Return the (X, Y) coordinate for the center point of the cell that contains the specified text.  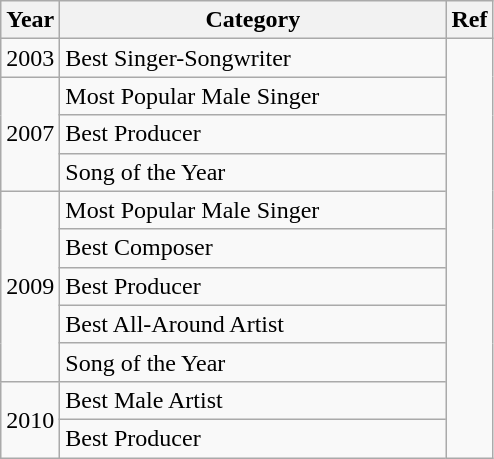
2010 (30, 419)
Ref (470, 20)
2009 (30, 286)
Best Male Artist (253, 400)
2007 (30, 134)
Best All-Around Artist (253, 324)
Best Composer (253, 248)
2003 (30, 58)
Year (30, 20)
Category (253, 20)
Best Singer-Songwriter (253, 58)
